Pinpoint the cell where the given text exists, returning its [x, y] midpoint coordinate. 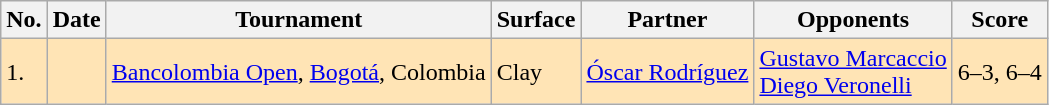
1. [24, 72]
Partner [668, 20]
6–3, 6–4 [1000, 72]
Clay [536, 72]
Surface [536, 20]
Score [1000, 20]
Óscar Rodríguez [668, 72]
No. [24, 20]
Opponents [853, 20]
Date [76, 20]
Bancolombia Open, Bogotá, Colombia [298, 72]
Gustavo Marcaccio Diego Veronelli [853, 72]
Tournament [298, 20]
